From the cell containing the given text, extract its center point as [x, y] coordinate. 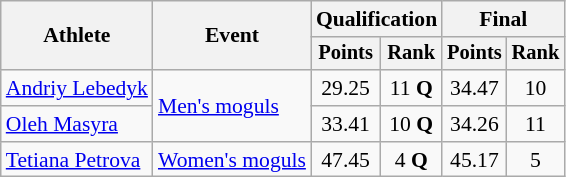
Athlete [77, 36]
29.25 [346, 88]
34.26 [474, 124]
34.47 [474, 88]
Andriy Lebedyk [77, 88]
10 [536, 88]
10 Q [411, 124]
11 [536, 124]
Men's moguls [232, 106]
Qualification [376, 19]
Oleh Masyra [77, 124]
33.41 [346, 124]
Event [232, 36]
11 Q [411, 88]
Final [503, 19]
